Provide the [X, Y] coordinate of the cell's center where the given text is located.  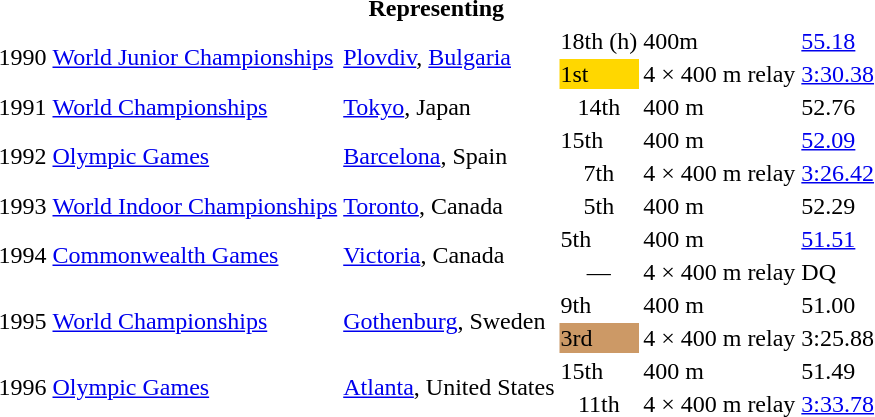
400m [720, 41]
Barcelona, Spain [449, 156]
14th [599, 107]
Victoria, Canada [449, 256]
1st [599, 74]
18th (h) [599, 41]
Olympic Games [195, 156]
3rd [599, 338]
World Indoor Championships [195, 206]
Tokyo, Japan [449, 107]
9th [599, 305]
— [599, 272]
Plovdiv, Bulgaria [449, 58]
Commonwealth Games [195, 256]
7th [599, 173]
World Junior Championships [195, 58]
Gothenburg, Sweden [449, 322]
Toronto, Canada [449, 206]
